Determine the (X, Y) coordinate at the center of the cell enclosing the given text.  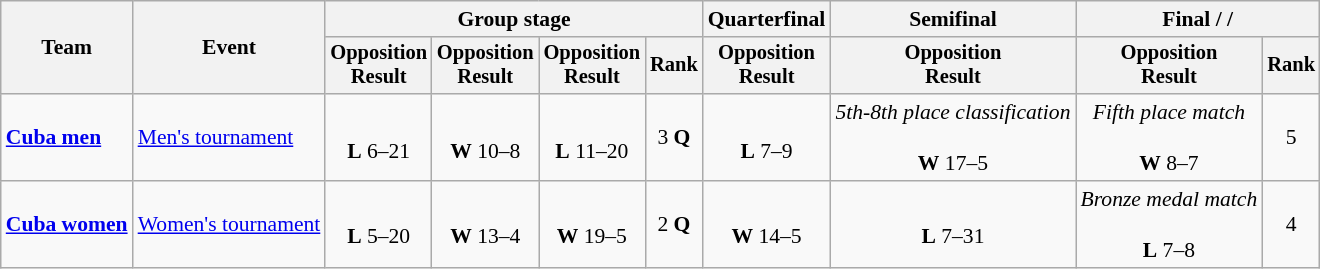
L 5–20 (378, 224)
Bronze medal matchL 7–8 (1170, 224)
Semifinal (952, 19)
W 10–8 (486, 138)
Final / / (1198, 19)
L 7–9 (767, 138)
W 13–4 (486, 224)
Team (67, 48)
Men's tournament (230, 138)
3 Q (674, 138)
Cuba men (67, 138)
4 (1291, 224)
W 14–5 (767, 224)
Event (230, 48)
L 7–31 (952, 224)
Quarterfinal (767, 19)
Cuba women (67, 224)
2 Q (674, 224)
L 11–20 (592, 138)
Fifth place matchW 8–7 (1170, 138)
Group stage (514, 19)
L 6–21 (378, 138)
5 (1291, 138)
5th-8th place classificationW 17–5 (952, 138)
W 19–5 (592, 224)
Women's tournament (230, 224)
